From the cell containing the given text, extract its center point as [x, y] coordinate. 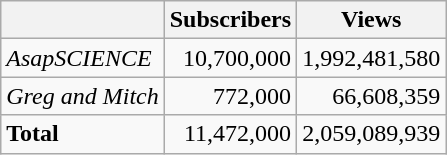
66,608,359 [372, 96]
Total [82, 134]
2,059,089,939 [372, 134]
772,000 [230, 96]
AsapSCIENCE [82, 58]
Views [372, 20]
11,472,000 [230, 134]
Subscribers [230, 20]
Greg and Mitch [82, 96]
10,700,000 [230, 58]
1,992,481,580 [372, 58]
